Extract the (X, Y) coordinate from the center of the cell holding the provided text.  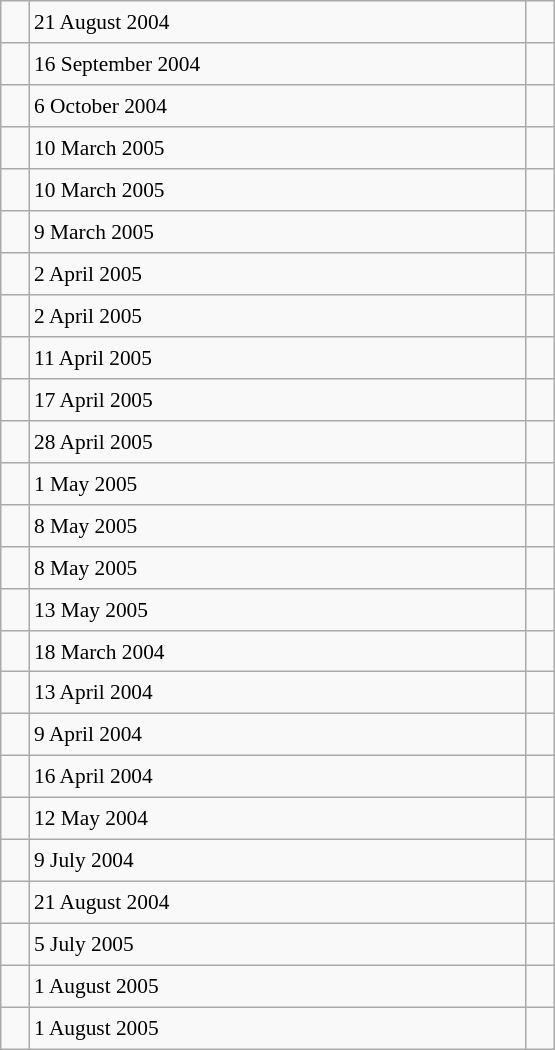
17 April 2005 (278, 399)
16 April 2004 (278, 777)
16 September 2004 (278, 64)
6 October 2004 (278, 106)
13 May 2005 (278, 609)
12 May 2004 (278, 819)
13 April 2004 (278, 693)
28 April 2005 (278, 441)
1 May 2005 (278, 483)
5 July 2005 (278, 945)
9 March 2005 (278, 232)
9 July 2004 (278, 861)
11 April 2005 (278, 358)
9 April 2004 (278, 735)
18 March 2004 (278, 651)
